Identify which cell holds the provided text, then report its (x, y) central coordinate. 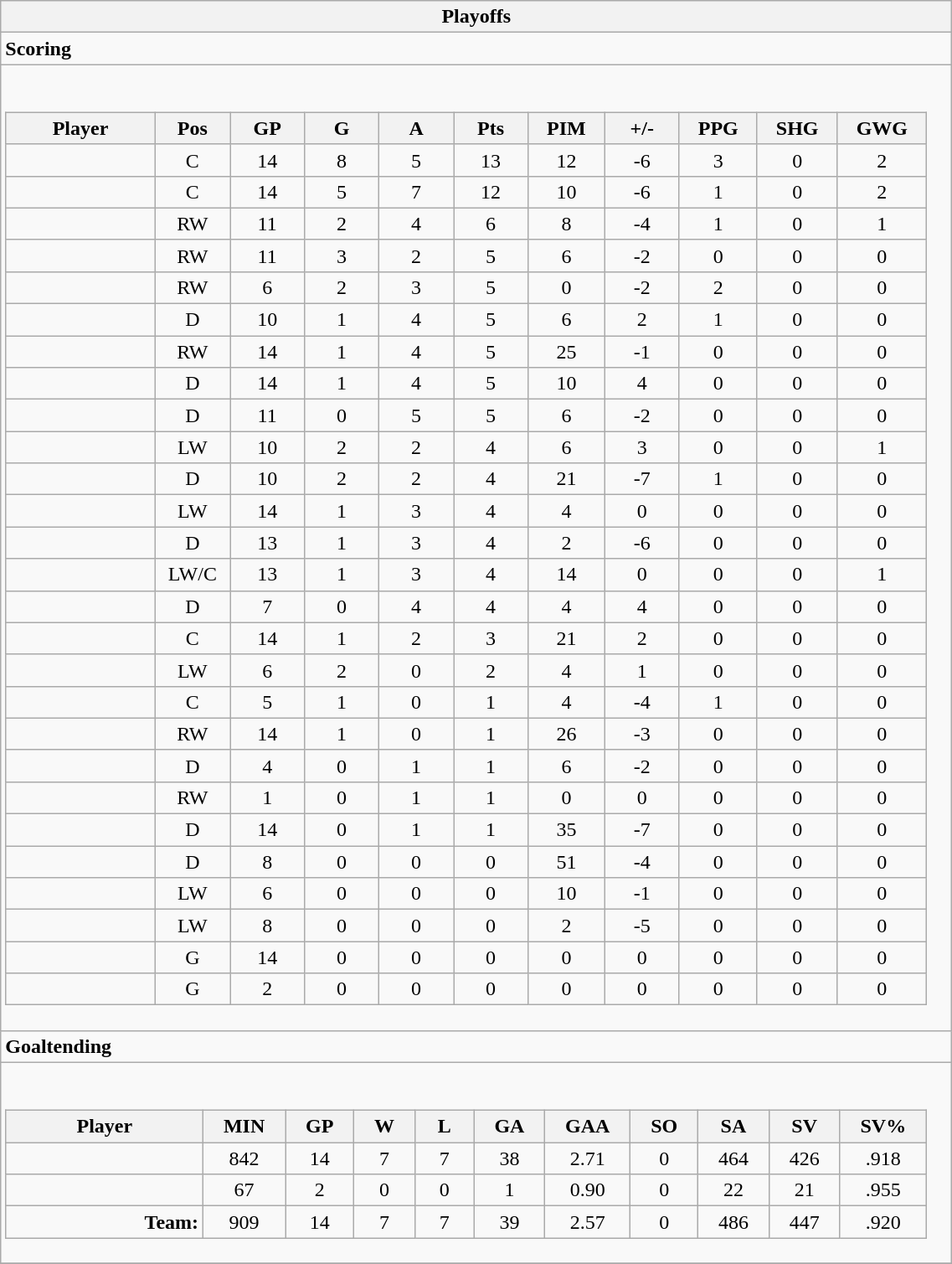
909 (244, 1222)
38 (509, 1158)
PIM (567, 128)
0.90 (588, 1190)
L (444, 1127)
SV (804, 1127)
W (385, 1127)
51 (567, 862)
25 (567, 352)
2.57 (588, 1222)
Pts (491, 128)
Team: (105, 1222)
Playoffs (476, 17)
SHG (797, 128)
-5 (641, 926)
842 (244, 1158)
.918 (883, 1158)
SA (733, 1127)
426 (804, 1158)
.955 (883, 1190)
39 (509, 1222)
Goaltending (476, 1046)
.920 (883, 1222)
PPG (718, 128)
MIN (244, 1127)
Player MIN GP W L GA GAA SO SA SV SV% 842 14 7 7 38 2.71 0 464 426 .918 67 2 0 0 1 0.90 0 22 21 .955 Team: 909 14 7 7 39 2.57 0 486 447 .920 (476, 1163)
35 (567, 830)
26 (567, 734)
LW/C (193, 575)
22 (733, 1190)
Pos (193, 128)
-3 (641, 734)
Scoring (476, 49)
SO (665, 1127)
486 (733, 1222)
GA (509, 1127)
GWG (882, 128)
2.71 (588, 1158)
464 (733, 1158)
67 (244, 1190)
SV% (883, 1127)
GAA (588, 1127)
A (417, 128)
447 (804, 1222)
+/- (641, 128)
